Provide the (x, y) coordinate of the cell's center where the given text is located.  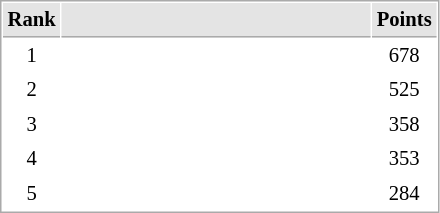
4 (32, 158)
678 (404, 56)
1 (32, 56)
Rank (32, 20)
284 (404, 194)
Points (404, 20)
525 (404, 90)
3 (32, 124)
353 (404, 158)
5 (32, 194)
2 (32, 90)
358 (404, 124)
